Output the (X, Y) coordinate of the center of the cell containing the given text.  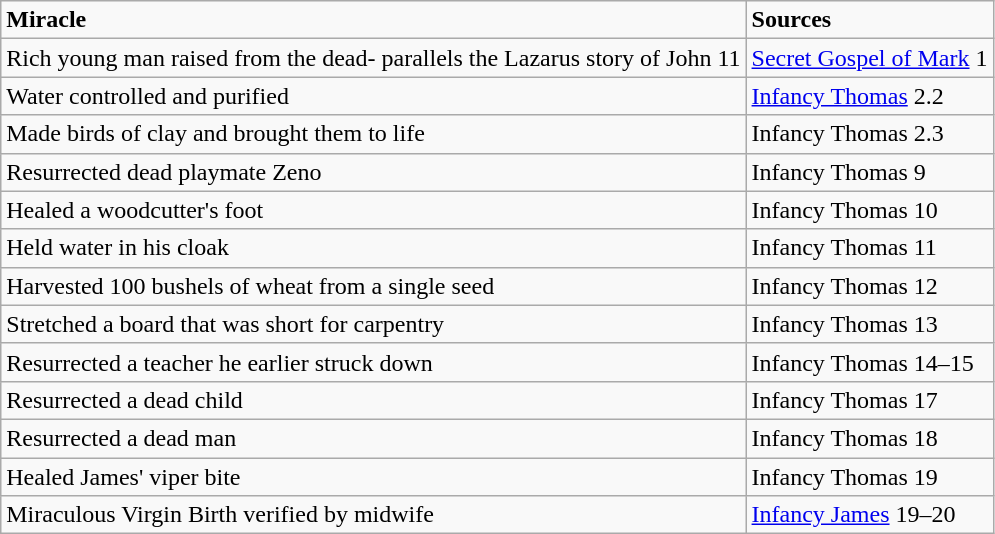
Held water in his cloak (374, 248)
Infancy Thomas 11 (870, 248)
Miraculous Virgin Birth verified by midwife (374, 515)
Miracle (374, 20)
Infancy Thomas 17 (870, 400)
Resurrected a teacher he earlier struck down (374, 362)
Resurrected a dead child (374, 400)
Resurrected dead playmate Zeno (374, 172)
Infancy Thomas 9 (870, 172)
Infancy Thomas 14–15 (870, 362)
Secret Gospel of Mark 1 (870, 58)
Infancy Thomas 10 (870, 210)
Harvested 100 bushels of wheat from a single seed (374, 286)
Infancy Thomas 18 (870, 438)
Infancy Thomas 19 (870, 477)
Infancy Thomas 12 (870, 286)
Infancy Thomas 2.3 (870, 134)
Healed James' viper bite (374, 477)
Infancy James 19–20 (870, 515)
Rich young man raised from the dead- parallels the Lazarus story of John 11 (374, 58)
Resurrected a dead man (374, 438)
Infancy Thomas 2.2 (870, 96)
Sources (870, 20)
Healed a woodcutter's foot (374, 210)
Infancy Thomas 13 (870, 324)
Made birds of clay and brought them to life (374, 134)
Water controlled and purified (374, 96)
Stretched a board that was short for carpentry (374, 324)
